Return [X, Y] of the center of cell containing provided text 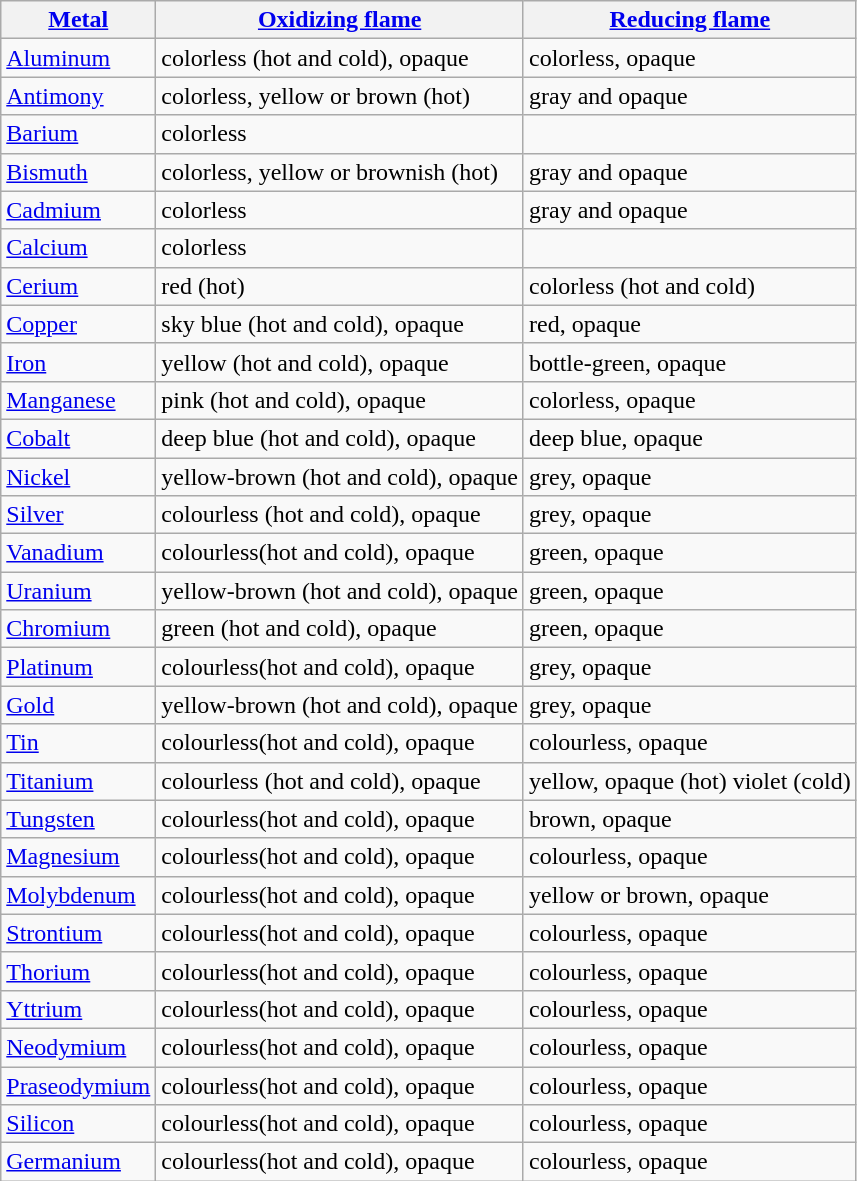
Tungsten [78, 819]
Copper [78, 324]
Molybdenum [78, 895]
Antimony [78, 96]
Reducing flame [690, 20]
Platinum [78, 667]
colorless (hot and cold) [690, 286]
Yttrium [78, 1009]
yellow, opaque (hot) violet (cold) [690, 781]
Uranium [78, 591]
colorless, yellow or brown (hot) [340, 96]
Aluminum [78, 58]
Calcium [78, 248]
Cobalt [78, 438]
Vanadium [78, 553]
deep blue (hot and cold), opaque [340, 438]
Gold [78, 705]
yellow or brown, opaque [690, 895]
red (hot) [340, 286]
Iron [78, 362]
colorless, yellow or brownish (hot) [340, 172]
Thorium [78, 971]
colorless (hot and cold), opaque [340, 58]
Bismuth [78, 172]
yellow (hot and cold), opaque [340, 362]
Praseodymium [78, 1085]
Nickel [78, 477]
bottle-green, opaque [690, 362]
pink (hot and cold), opaque [340, 400]
deep blue, opaque [690, 438]
Neodymium [78, 1047]
brown, opaque [690, 819]
Cerium [78, 286]
Magnesium [78, 857]
Barium [78, 134]
Tin [78, 743]
Manganese [78, 400]
Oxidizing flame [340, 20]
Germanium [78, 1162]
Metal [78, 20]
Cadmium [78, 210]
Silicon [78, 1124]
red, opaque [690, 324]
Strontium [78, 933]
Silver [78, 515]
Titanium [78, 781]
Chromium [78, 629]
sky blue (hot and cold), opaque [340, 324]
green (hot and cold), opaque [340, 629]
